Determine the (x, y) coordinate at the center of the cell enclosing the given text.  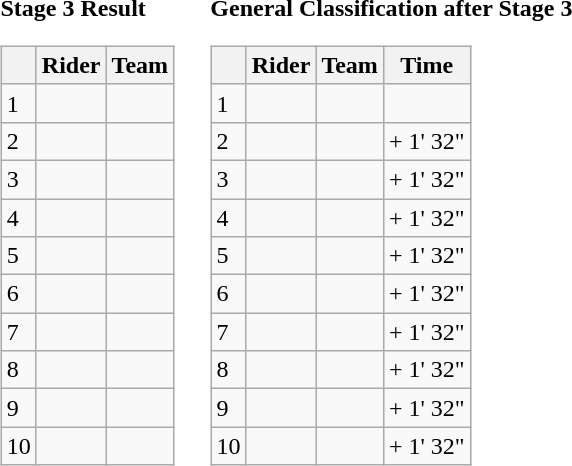
Time (426, 65)
